Detect which cell encompasses the target text, then output its (x, y) center coordinate. 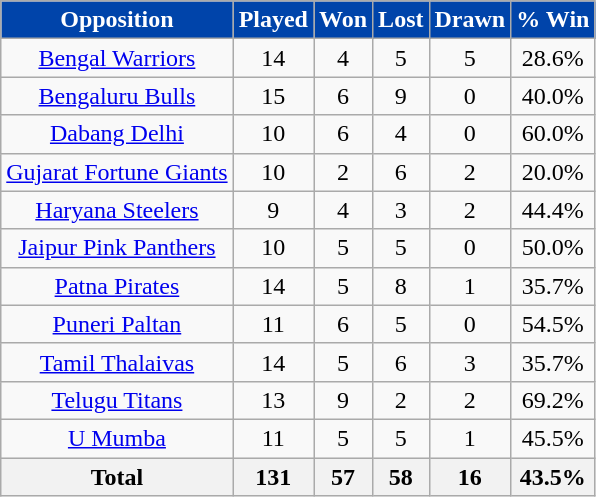
20.0% (553, 172)
Won (344, 20)
Tamil Thalaivas (117, 362)
U Mumba (117, 438)
Total (117, 477)
Patna Pirates (117, 286)
45.5% (553, 438)
Puneri Paltan (117, 324)
50.0% (553, 248)
Played (273, 20)
58 (401, 477)
28.6% (553, 58)
60.0% (553, 134)
Lost (401, 20)
Dabang Delhi (117, 134)
40.0% (553, 96)
44.4% (553, 210)
Opposition (117, 20)
Gujarat Fortune Giants (117, 172)
131 (273, 477)
13 (273, 400)
Drawn (470, 20)
69.2% (553, 400)
Telugu Titans (117, 400)
54.5% (553, 324)
15 (273, 96)
43.5% (553, 477)
8 (401, 286)
Bengal Warriors (117, 58)
16 (470, 477)
Bengaluru Bulls (117, 96)
Jaipur Pink Panthers (117, 248)
Haryana Steelers (117, 210)
% Win (553, 20)
57 (344, 477)
